From the cell containing the given text, extract its center point as (X, Y) coordinate. 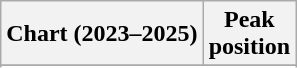
Chart (2023–2025) (102, 34)
Peakposition (249, 34)
